Scan for the cell matching the given text and deliver its [x, y] coordinate at center. 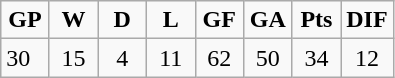
11 [170, 58]
GF [220, 20]
GP [26, 20]
30 [26, 58]
50 [268, 58]
34 [316, 58]
62 [220, 58]
W [74, 20]
Pts [316, 20]
4 [122, 58]
15 [74, 58]
D [122, 20]
12 [367, 58]
DIF [367, 20]
GA [268, 20]
L [170, 20]
